Return the [X, Y] coordinate for the center point of the cell that contains the specified text.  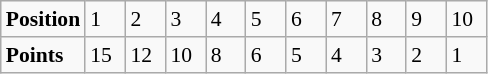
Position [43, 19]
15 [105, 55]
Points [43, 55]
9 [426, 19]
7 [346, 19]
12 [145, 55]
